From the cell containing the given text, extract its center point as (X, Y) coordinate. 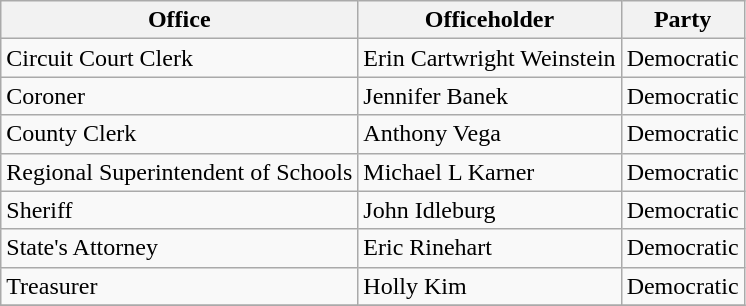
Coroner (180, 96)
Party (682, 20)
John Idleburg (490, 210)
Regional Superintendent of Schools (180, 172)
Officeholder (490, 20)
Anthony Vega (490, 134)
Holly Kim (490, 286)
State's Attorney (180, 248)
Office (180, 20)
Circuit Court Clerk (180, 58)
Michael L Karner (490, 172)
Jennifer Banek (490, 96)
Eric Rinehart (490, 248)
Sheriff (180, 210)
Treasurer (180, 286)
County Clerk (180, 134)
Erin Cartwright Weinstein (490, 58)
